Locate the cell with the specified text and output its (x, y) center coordinate. 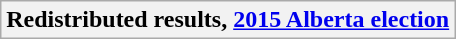
Redistributed results, 2015 Alberta election (228, 20)
